Detect which cell encompasses the target text, then output its [X, Y] center coordinate. 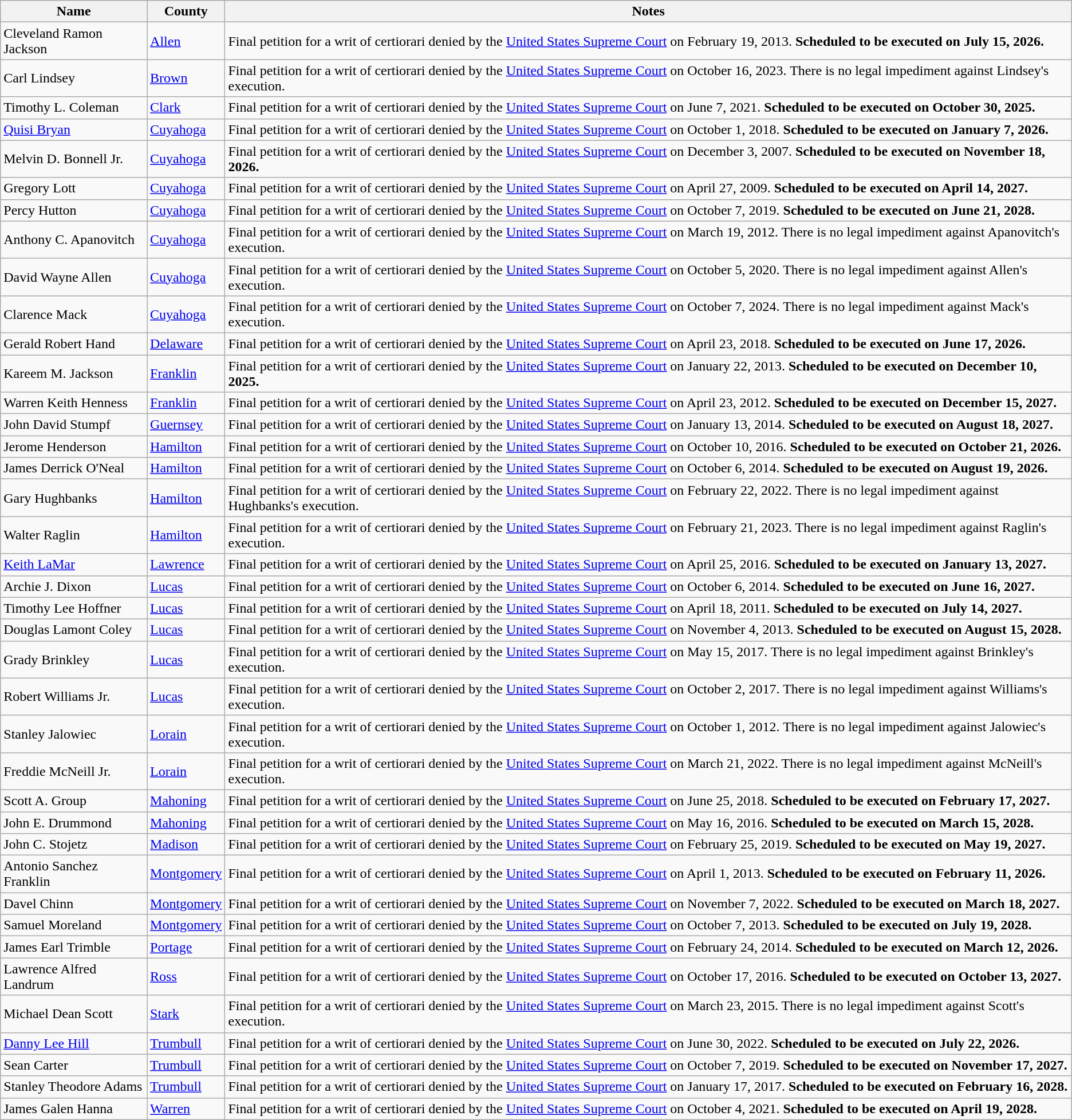
James Galen Hanna [74, 1109]
John C. Stojetz [74, 845]
Delaware [186, 344]
Melvin D. Bonnell Jr. [74, 159]
Clark [186, 108]
Anthony C. Apanovitch [74, 239]
Lawrence [186, 565]
Final petition for a writ of certiorari denied by the United States Supreme Court on November 4, 2013. Scheduled to be executed on August 15, 2028. [648, 630]
Final petition for a writ of certiorari denied by the United States Supreme Court on April 27, 2009. Scheduled to be executed on April 14, 2027. [648, 188]
Final petition for a writ of certiorari denied by the United States Supreme Court on June 30, 2022. Scheduled to be executed on July 22, 2026. [648, 1043]
John E. Drummond [74, 823]
Final petition for a writ of certiorari denied by the United States Supreme Court on February 25, 2019. Scheduled to be executed on May 19, 2027. [648, 845]
John David Stumpf [74, 425]
Lawrence Alfred Landrum [74, 977]
Final petition for a writ of certiorari denied by the United States Supreme Court on February 24, 2014. Scheduled to be executed on March 12, 2026. [648, 947]
Final petition for a writ of certiorari denied by the United States Supreme Court on January 22, 2013. Scheduled to be executed on December 10, 2025. [648, 373]
Gerald Robert Hand [74, 344]
Archie J. Dixon [74, 586]
Michael Dean Scott [74, 1013]
Final petition for a writ of certiorari denied by the United States Supreme Court on October 4, 2021. Scheduled to be executed on April 19, 2028. [648, 1109]
James Earl Trimble [74, 947]
Stanley Jalowiec [74, 734]
Final petition for a writ of certiorari denied by the United States Supreme Court on June 25, 2018. Scheduled to be executed on February 17, 2027. [648, 800]
Final petition for a writ of certiorari denied by the United States Supreme Court on April 18, 2011. Scheduled to be executed on July 14, 2027. [648, 608]
Danny Lee Hill [74, 1043]
Davel Chinn [74, 904]
Final petition for a writ of certiorari denied by the United States Supreme Court on May 16, 2016. Scheduled to be executed on March 15, 2028. [648, 823]
Carl Lindsey [74, 78]
Final petition for a writ of certiorari denied by the United States Supreme Court on January 13, 2014. Scheduled to be executed on August 18, 2027. [648, 425]
Gary Hughbanks [74, 498]
Samuel Moreland [74, 925]
Scott A. Group [74, 800]
Timothy L. Coleman [74, 108]
Stanley Theodore Adams [74, 1087]
Kareem M. Jackson [74, 373]
Guernsey [186, 425]
County [186, 11]
Jerome Henderson [74, 447]
Final petition for a writ of certiorari denied by the United States Supreme Court on October 17, 2016. Scheduled to be executed on October 13, 2027. [648, 977]
Final petition for a writ of certiorari denied by the United States Supreme Court on April 25, 2016. Scheduled to be executed on January 13, 2027. [648, 565]
Allen [186, 41]
Freddie McNeill Jr. [74, 771]
Final petition for a writ of certiorari denied by the United States Supreme Court on June 7, 2021. Scheduled to be executed on October 30, 2025. [648, 108]
Final petition for a writ of certiorari denied by the United States Supreme Court on October 7, 2019. Scheduled to be executed on November 17, 2027. [648, 1065]
Name [74, 11]
Warren Keith Henness [74, 403]
Warren [186, 1109]
Final petition for a writ of certiorari denied by the United States Supreme Court on November 7, 2022. Scheduled to be executed on March 18, 2027. [648, 904]
Final petition for a writ of certiorari denied by the United States Supreme Court on January 17, 2017. Scheduled to be executed on February 16, 2028. [648, 1087]
Douglas Lamont Coley [74, 630]
James Derrick O'Neal [74, 468]
Final petition for a writ of certiorari denied by the United States Supreme Court on October 1, 2018. Scheduled to be executed on January 7, 2026. [648, 129]
Final petition for a writ of certiorari denied by the United States Supreme Court on October 6, 2014. Scheduled to be executed on June 16, 2027. [648, 586]
David Wayne Allen [74, 277]
Quisi Bryan [74, 129]
Antonio Sanchez Franklin [74, 874]
Portage [186, 947]
Walter Raglin [74, 535]
Cleveland Ramon Jackson [74, 41]
Percy Hutton [74, 210]
Final petition for a writ of certiorari denied by the United States Supreme Court on October 7, 2013. Scheduled to be executed on July 19, 2028. [648, 925]
Clarence Mack [74, 314]
Final petition for a writ of certiorari denied by the United States Supreme Court on October 7, 2019. Scheduled to be executed on June 21, 2028. [648, 210]
Final petition for a writ of certiorari denied by the United States Supreme Court on October 6, 2014. Scheduled to be executed on August 19, 2026. [648, 468]
Final petition for a writ of certiorari denied by the United States Supreme Court on April 23, 2018. Scheduled to be executed on June 17, 2026. [648, 344]
Sean Carter [74, 1065]
Keith LaMar [74, 565]
Robert Williams Jr. [74, 696]
Final petition for a writ of certiorari denied by the United States Supreme Court on December 3, 2007. Scheduled to be executed on November 18, 2026. [648, 159]
Stark [186, 1013]
Final petition for a writ of certiorari denied by the United States Supreme Court on October 10, 2016. Scheduled to be executed on October 21, 2026. [648, 447]
Final petition for a writ of certiorari denied by the United States Supreme Court on April 1, 2013. Scheduled to be executed on February 11, 2026. [648, 874]
Final petition for a writ of certiorari denied by the United States Supreme Court on April 23, 2012. Scheduled to be executed on December 15, 2027. [648, 403]
Gregory Lott [74, 188]
Final petition for a writ of certiorari denied by the United States Supreme Court on February 19, 2013. Scheduled to be executed on July 15, 2026. [648, 41]
Brown [186, 78]
Ross [186, 977]
Madison [186, 845]
Timothy Lee Hoffner [74, 608]
Grady Brinkley [74, 660]
Notes [648, 11]
